Find where the given text appears and provide that cell's center as [X, Y] coordinate. 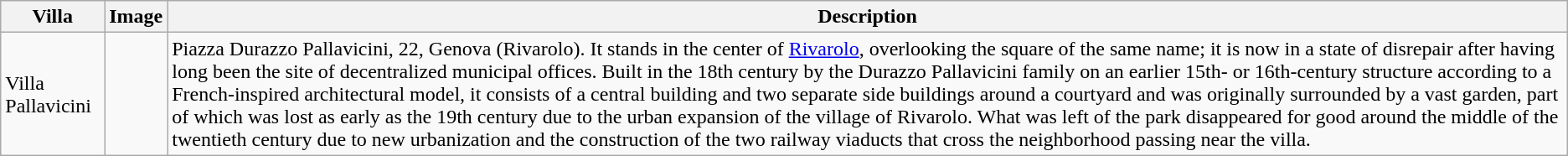
Description [868, 17]
Image [136, 17]
Villa [53, 17]
Villa Pallavicini [53, 94]
